Determine the (X, Y) coordinate at the center of the cell enclosing the given text.  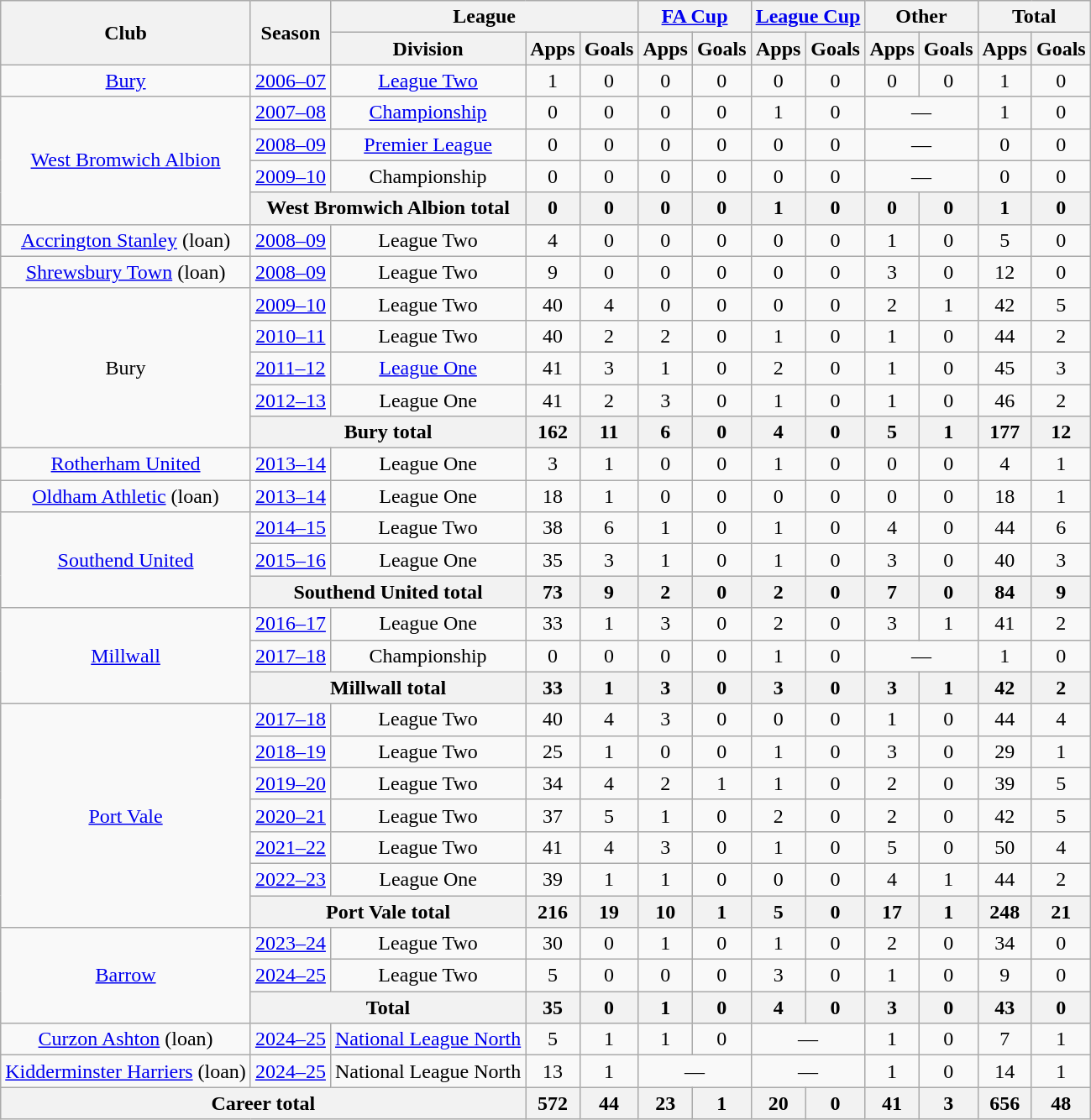
38 (553, 528)
Other (921, 17)
Port Vale total (388, 911)
10 (665, 911)
13 (553, 1071)
572 (553, 1103)
League Cup (808, 17)
2014–15 (291, 528)
29 (1004, 751)
23 (665, 1103)
Curzon Ashton (loan) (126, 1039)
Oldham Athletic (loan) (126, 496)
Kidderminster Harriers (loan) (126, 1071)
Premier League (427, 144)
Season (291, 33)
2019–20 (291, 783)
2018–19 (291, 751)
2023–24 (291, 944)
Millwall total (388, 688)
2007–08 (291, 113)
Accrington Stanley (loan) (126, 240)
48 (1061, 1103)
Southend United total (388, 592)
Southend United (126, 560)
30 (553, 944)
Shrewsbury Town (loan) (126, 272)
Division (427, 49)
2020–21 (291, 815)
19 (609, 911)
2015–16 (291, 560)
2010–11 (291, 336)
21 (1061, 911)
West Bromwich Albion total (388, 208)
2016–17 (291, 624)
Club (126, 33)
2021–22 (291, 847)
50 (1004, 847)
West Bromwich Albion (126, 160)
248 (1004, 911)
17 (892, 911)
Barrow (126, 976)
14 (1004, 1071)
216 (553, 911)
73 (553, 592)
League (484, 17)
FA Cup (695, 17)
2012–13 (291, 400)
Millwall (126, 656)
Rotherham United (126, 464)
2006–07 (291, 81)
37 (553, 815)
45 (1004, 368)
162 (553, 432)
Career total (264, 1103)
43 (1004, 1007)
11 (609, 432)
656 (1004, 1103)
Bury total (388, 432)
2022–23 (291, 879)
25 (553, 751)
Port Vale (126, 815)
84 (1004, 592)
46 (1004, 400)
2011–12 (291, 368)
177 (1004, 432)
20 (778, 1103)
